Return [X, Y] of the center of cell containing provided text 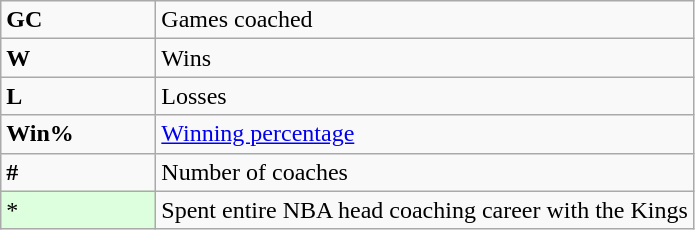
L [78, 96]
Number of coaches [425, 172]
Win% [78, 134]
W [78, 58]
GC [78, 20]
Games coached [425, 20]
# [78, 172]
Wins [425, 58]
Losses [425, 96]
Winning percentage [425, 134]
Spent entire NBA head coaching career with the Kings [425, 210]
* [78, 210]
